Return the (x, y) coordinate for the center point of the cell that contains the specified text.  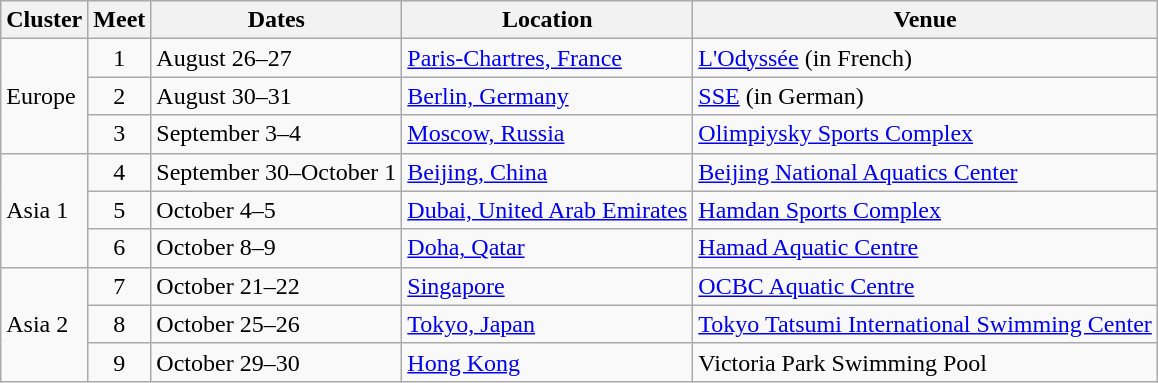
Moscow, Russia (548, 134)
October 29–30 (276, 362)
8 (120, 324)
Paris-Chartres, France (548, 58)
5 (120, 210)
L'Odyssée (in French) (926, 58)
Europe (44, 96)
Doha, Qatar (548, 248)
2 (120, 96)
Dubai, United Arab Emirates (548, 210)
Singapore (548, 286)
4 (120, 172)
OCBC Aquatic Centre (926, 286)
Cluster (44, 20)
Olimpiysky Sports Complex (926, 134)
6 (120, 248)
Venue (926, 20)
August 30–31 (276, 96)
7 (120, 286)
Asia 1 (44, 210)
October 4–5 (276, 210)
Hong Kong (548, 362)
Beijing, China (548, 172)
Tokyo Tatsumi International Swimming Center (926, 324)
September 3–4 (276, 134)
Meet (120, 20)
Berlin, Germany (548, 96)
Victoria Park Swimming Pool (926, 362)
1 (120, 58)
Asia 2 (44, 324)
Tokyo, Japan (548, 324)
Dates (276, 20)
October 8–9 (276, 248)
August 26–27 (276, 58)
Location (548, 20)
October 25–26 (276, 324)
SSE (in German) (926, 96)
Hamad Aquatic Centre (926, 248)
September 30–October 1 (276, 172)
October 21–22 (276, 286)
9 (120, 362)
Beijing National Aquatics Center (926, 172)
Hamdan Sports Complex (926, 210)
3 (120, 134)
